Locate the cell with the specified text and output its (x, y) center coordinate. 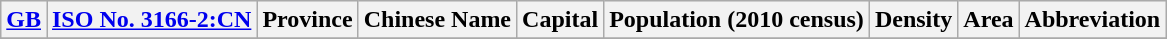
Population (2010 census) (737, 20)
GB (24, 20)
Abbreviation (1092, 20)
ISO No. 3166-2:CN (151, 20)
Chinese Name (437, 20)
Province (308, 20)
Density (913, 20)
Area (988, 20)
Capital (560, 20)
